Determine the (X, Y) coordinate at the center of the cell enclosing the given text.  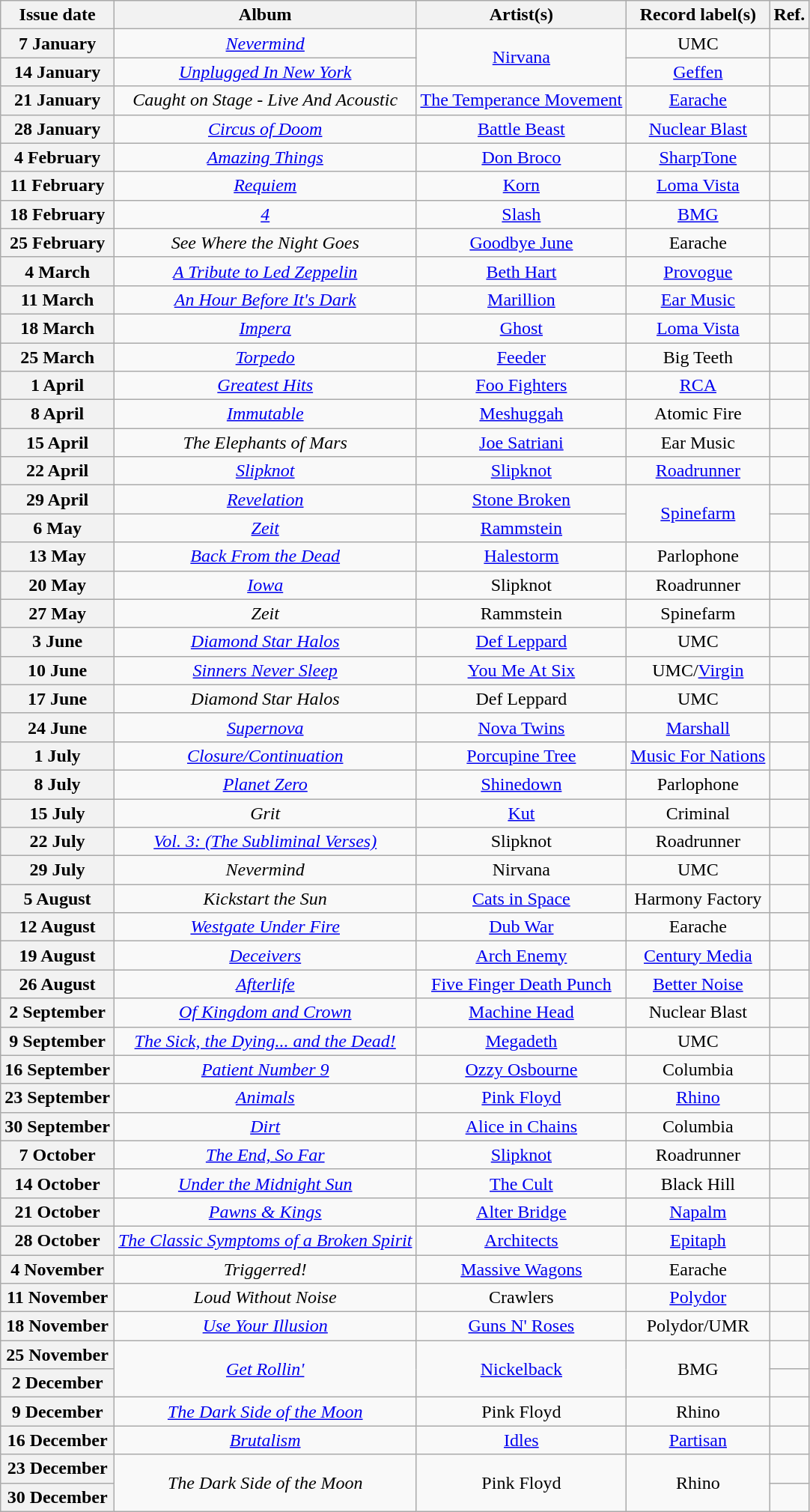
Iowa (265, 585)
Battle Beast (521, 129)
Ozzy Osbourne (521, 1069)
Shinedown (521, 784)
Torpedo (265, 357)
Feeder (521, 357)
Greatest Hits (265, 386)
Brutalism (265, 1440)
4 March (58, 271)
Korn (521, 186)
14 October (58, 1183)
Record label(s) (698, 15)
28 January (58, 129)
Deceivers (265, 956)
A Tribute to Led Zeppelin (265, 271)
Epitaph (698, 1240)
Immutable (265, 414)
Marshall (698, 727)
4 (265, 214)
9 December (58, 1412)
The Elephants of Mars (265, 443)
21 October (58, 1212)
6 May (58, 528)
16 December (58, 1440)
The Sick, the Dying... and the Dead! (265, 1041)
Polydor (698, 1298)
2 September (58, 1012)
9 September (58, 1041)
Kickstart the Sun (265, 899)
24 June (58, 727)
You Me At Six (521, 670)
Ghost (521, 328)
Unplugged In New York (265, 72)
18 March (58, 328)
Arch Enemy (521, 956)
Polydor/UMR (698, 1326)
2 December (58, 1383)
Crawlers (521, 1298)
7 October (58, 1155)
The Cult (521, 1183)
Artist(s) (521, 15)
Five Finger Death Punch (521, 984)
14 January (58, 72)
Foo Fighters (521, 386)
Megadeth (521, 1041)
Machine Head (521, 1012)
Issue date (58, 15)
28 October (58, 1240)
Alice in Chains (521, 1126)
Stone Broken (521, 500)
26 August (58, 984)
SharpTone (698, 157)
Ref. (789, 15)
Geffen (698, 72)
Requiem (265, 186)
4 February (58, 157)
Closure/Continuation (265, 756)
Alter Bridge (521, 1212)
See Where the Night Goes (265, 243)
3 June (58, 642)
16 September (58, 1069)
RCA (698, 386)
Nickelback (521, 1369)
1 April (58, 386)
Better Noise (698, 984)
Idles (521, 1440)
25 February (58, 243)
Under the Midnight Sun (265, 1183)
Black Hill (698, 1183)
29 April (58, 500)
27 May (58, 613)
15 July (58, 813)
8 July (58, 784)
Pawns & Kings (265, 1212)
22 July (58, 842)
Get Rollin' (265, 1369)
Atomic Fire (698, 414)
Amazing Things (265, 157)
7 January (58, 43)
13 May (58, 556)
Beth Hart (521, 271)
12 August (58, 927)
Impera (265, 328)
Planet Zero (265, 784)
30 September (58, 1126)
29 July (58, 870)
Sinners Never Sleep (265, 670)
Nova Twins (521, 727)
Century Media (698, 956)
Criminal (698, 813)
The End, So Far (265, 1155)
Album (265, 15)
Caught on Stage - Live And Acoustic (265, 100)
Grit (265, 813)
Afterlife (265, 984)
Joe Satriani (521, 443)
Kut (521, 813)
Of Kingdom and Crown (265, 1012)
Big Teeth (698, 357)
Animals (265, 1098)
23 December (58, 1469)
11 March (58, 300)
18 February (58, 214)
Loud Without Noise (265, 1298)
22 April (58, 471)
23 September (58, 1098)
Harmony Factory (698, 899)
Napalm (698, 1212)
Provogue (698, 271)
Porcupine Tree (521, 756)
Back From the Dead (265, 556)
Don Broco (521, 157)
Use Your Illusion (265, 1326)
The Temperance Movement (521, 100)
25 March (58, 357)
Triggerred! (265, 1269)
Partisan (698, 1440)
10 June (58, 670)
Dub War (521, 927)
11 November (58, 1298)
8 April (58, 414)
Circus of Doom (265, 129)
21 January (58, 100)
Slash (521, 214)
17 June (58, 699)
Dirt (265, 1126)
5 August (58, 899)
An Hour Before It's Dark (265, 300)
Architects (521, 1240)
Revelation (265, 500)
UMC/Virgin (698, 670)
Massive Wagons (521, 1269)
Halestorm (521, 556)
Supernova (265, 727)
1 July (58, 756)
The Classic Symptoms of a Broken Spirit (265, 1240)
Cats in Space (521, 899)
15 April (58, 443)
Music For Nations (698, 756)
11 February (58, 186)
19 August (58, 956)
25 November (58, 1355)
Vol. 3: (The Subliminal Verses) (265, 842)
Patient Number 9 (265, 1069)
Guns N' Roses (521, 1326)
30 December (58, 1497)
Goodbye June (521, 243)
4 November (58, 1269)
Meshuggah (521, 414)
18 November (58, 1326)
Marillion (521, 300)
20 May (58, 585)
Westgate Under Fire (265, 927)
